Pinpoint the cell where the given text exists, returning its (X, Y) midpoint coordinate. 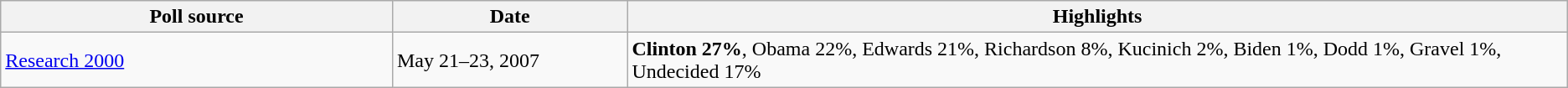
Research 2000 (197, 60)
May 21–23, 2007 (509, 60)
Clinton 27%, Obama 22%, Edwards 21%, Richardson 8%, Kucinich 2%, Biden 1%, Dodd 1%, Gravel 1%, Undecided 17% (1097, 60)
Date (509, 17)
Poll source (197, 17)
Highlights (1097, 17)
